Extract the (X, Y) coordinate from the center of the cell holding the provided text.  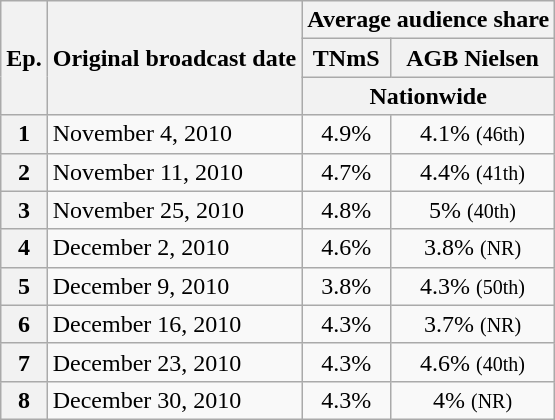
December 16, 2010 (174, 324)
5 (24, 286)
4.4% (41th) (473, 172)
November 4, 2010 (174, 134)
Average audience share (428, 20)
3.8% (346, 286)
4.7% (346, 172)
4.8% (346, 210)
5% (40th) (473, 210)
3 (24, 210)
Ep. (24, 58)
6 (24, 324)
Nationwide (428, 96)
November 11, 2010 (174, 172)
4.1% (46th) (473, 134)
3.7% (NR) (473, 324)
November 25, 2010 (174, 210)
4.3% (50th) (473, 286)
December 23, 2010 (174, 362)
4.6% (346, 248)
4 (24, 248)
Original broadcast date (174, 58)
4.6% (40th) (473, 362)
3.8% (NR) (473, 248)
AGB Nielsen (473, 58)
8 (24, 400)
TNmS (346, 58)
7 (24, 362)
4.9% (346, 134)
1 (24, 134)
December 2, 2010 (174, 248)
December 9, 2010 (174, 286)
December 30, 2010 (174, 400)
4% (NR) (473, 400)
2 (24, 172)
